Output the (X, Y) coordinate of the center of the cell containing the given text.  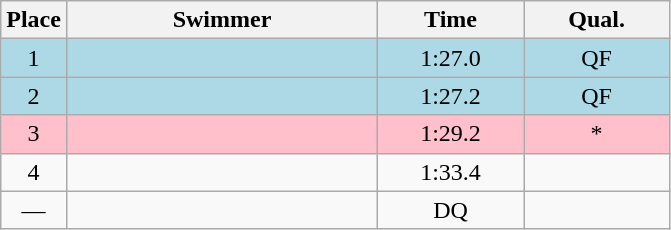
1:29.2 (451, 134)
1:33.4 (451, 172)
1 (34, 58)
— (34, 210)
Place (34, 20)
2 (34, 96)
4 (34, 172)
1:27.0 (451, 58)
Time (451, 20)
* (597, 134)
DQ (451, 210)
3 (34, 134)
1:27.2 (451, 96)
Qual. (597, 20)
Swimmer (222, 20)
